Return (X, Y) of the center of cell containing provided text 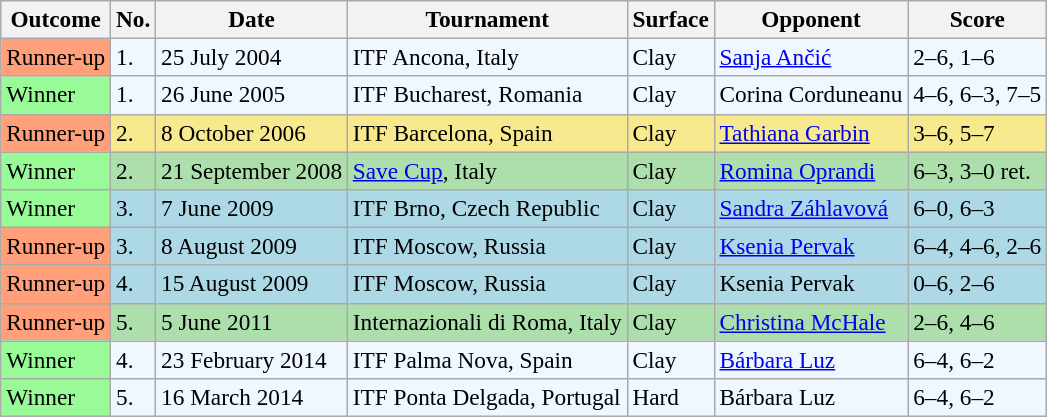
Score (978, 19)
3–6, 5–7 (978, 133)
Sanja Ančić (811, 57)
Christina McHale (811, 322)
Tathiana Garbin (811, 133)
Sandra Záhlavová (811, 208)
Corina Corduneanu (811, 95)
ITF Palma Nova, Spain (487, 359)
Internazionali di Roma, Italy (487, 322)
Date (252, 19)
8 August 2009 (252, 246)
26 June 2005 (252, 95)
7 June 2009 (252, 208)
2–6, 4–6 (978, 322)
8 October 2006 (252, 133)
6–0, 6–3 (978, 208)
Outcome (56, 19)
6–3, 3–0 ret. (978, 170)
ITF Ancona, Italy (487, 57)
Surface (670, 19)
ITF Ponta Delgada, Portugal (487, 397)
5 June 2011 (252, 322)
4–6, 6–3, 7–5 (978, 95)
Hard (670, 397)
Opponent (811, 19)
0–6, 2–6 (978, 284)
16 March 2014 (252, 397)
ITF Barcelona, Spain (487, 133)
ITF Bucharest, Romania (487, 95)
6–4, 4–6, 2–6 (978, 246)
15 August 2009 (252, 284)
2–6, 1–6 (978, 57)
Tournament (487, 19)
Save Cup, Italy (487, 170)
Romina Oprandi (811, 170)
23 February 2014 (252, 359)
ITF Brno, Czech Republic (487, 208)
No. (134, 19)
25 July 2004 (252, 57)
21 September 2008 (252, 170)
